Find where the given text appears and provide that cell's center as [x, y] coordinate. 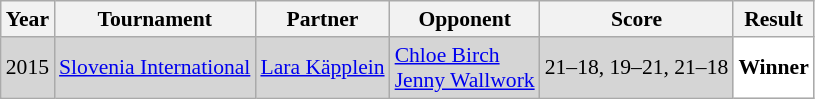
Opponent [465, 19]
Winner [774, 68]
Result [774, 19]
2015 [28, 68]
Partner [322, 19]
Chloe Birch Jenny Wallwork [465, 68]
Tournament [154, 19]
Score [637, 19]
Year [28, 19]
21–18, 19–21, 21–18 [637, 68]
Slovenia International [154, 68]
Lara Käpplein [322, 68]
